Extract the [x, y] coordinate from the center of the cell holding the provided text.  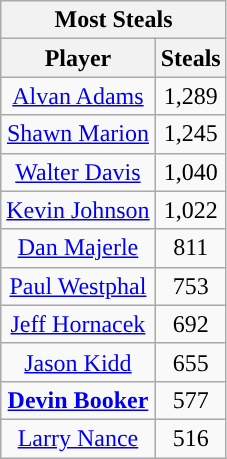
1,289 [190, 96]
Steals [190, 58]
Larry Nance [78, 438]
Most Steals [114, 20]
Alvan Adams [78, 96]
Jeff Hornacek [78, 324]
577 [190, 400]
655 [190, 362]
1,022 [190, 210]
1,040 [190, 172]
Devin Booker [78, 400]
Dan Majerle [78, 248]
1,245 [190, 134]
Player [78, 58]
Walter Davis [78, 172]
Paul Westphal [78, 286]
692 [190, 324]
516 [190, 438]
Jason Kidd [78, 362]
Kevin Johnson [78, 210]
753 [190, 286]
811 [190, 248]
Shawn Marion [78, 134]
